Pinpoint the cell where the given text exists, returning its [X, Y] midpoint coordinate. 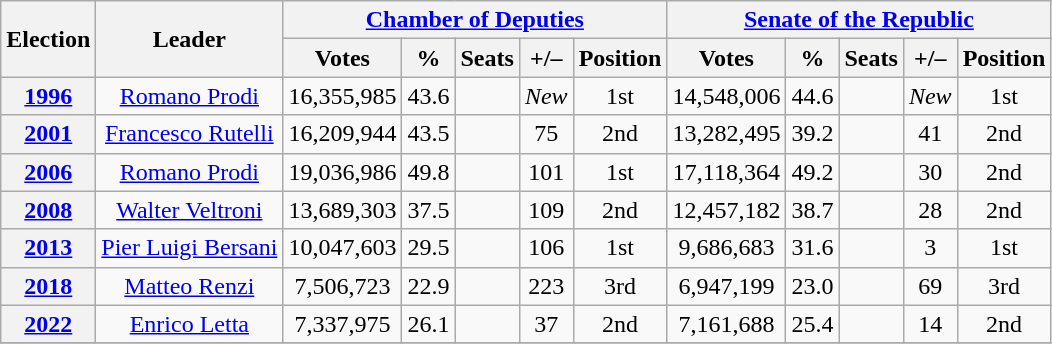
Senate of the Republic [859, 20]
38.7 [812, 210]
223 [546, 286]
39.2 [812, 134]
13,282,495 [726, 134]
26.1 [428, 324]
30 [930, 172]
49.2 [812, 172]
2013 [48, 248]
Election [48, 39]
1996 [48, 96]
16,209,944 [342, 134]
13,689,303 [342, 210]
31.6 [812, 248]
101 [546, 172]
29.5 [428, 248]
106 [546, 248]
2001 [48, 134]
75 [546, 134]
41 [930, 134]
22.9 [428, 286]
16,355,985 [342, 96]
7,337,975 [342, 324]
14 [930, 324]
12,457,182 [726, 210]
10,047,603 [342, 248]
69 [930, 286]
Pier Luigi Bersani [190, 248]
23.0 [812, 286]
2022 [48, 324]
49.8 [428, 172]
2006 [48, 172]
Leader [190, 39]
19,036,986 [342, 172]
2018 [48, 286]
44.6 [812, 96]
17,118,364 [726, 172]
37 [546, 324]
43.5 [428, 134]
9,686,683 [726, 248]
7,161,688 [726, 324]
109 [546, 210]
25.4 [812, 324]
7,506,723 [342, 286]
43.6 [428, 96]
Enrico Letta [190, 324]
37.5 [428, 210]
2008 [48, 210]
14,548,006 [726, 96]
Matteo Renzi [190, 286]
6,947,199 [726, 286]
3 [930, 248]
Walter Veltroni [190, 210]
Chamber of Deputies [475, 20]
28 [930, 210]
Francesco Rutelli [190, 134]
